Determine the [X, Y] coordinate at the center of the cell enclosing the given text.  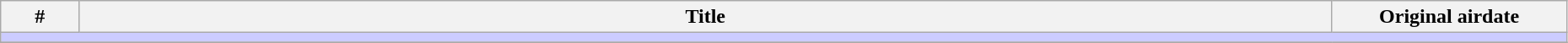
Title [705, 17]
Original airdate [1449, 17]
# [40, 17]
